Pinpoint the cell where the given text exists, returning its (X, Y) midpoint coordinate. 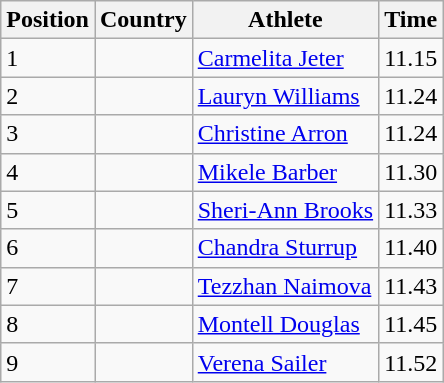
9 (48, 362)
7 (48, 286)
Mikele Barber (285, 172)
Verena Sailer (285, 362)
11.43 (411, 286)
11.33 (411, 210)
Chandra Sturrup (285, 248)
Time (411, 20)
11.30 (411, 172)
Country (143, 20)
Athlete (285, 20)
Position (48, 20)
5 (48, 210)
11.52 (411, 362)
Lauryn Williams (285, 96)
1 (48, 58)
Christine Arron (285, 134)
2 (48, 96)
3 (48, 134)
11.45 (411, 324)
Tezzhan Naimova (285, 286)
Sheri-Ann Brooks (285, 210)
11.40 (411, 248)
Montell Douglas (285, 324)
Carmelita Jeter (285, 58)
11.15 (411, 58)
8 (48, 324)
4 (48, 172)
6 (48, 248)
